Provide the [X, Y] coordinate of the cell's center where the given text is located.  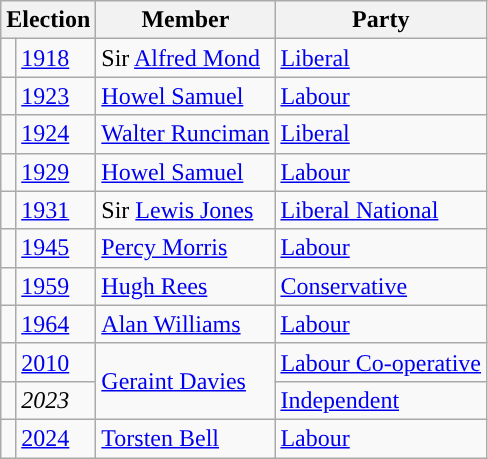
Alan Williams [186, 324]
Party [381, 20]
2023 [56, 400]
Sir Lewis Jones [186, 210]
Torsten Bell [186, 438]
2010 [56, 362]
1929 [56, 172]
Geraint Davies [186, 381]
1945 [56, 248]
1959 [56, 286]
Hugh Rees [186, 286]
1923 [56, 96]
Percy Morris [186, 248]
Labour Co-operative [381, 362]
Independent [381, 400]
2024 [56, 438]
Liberal National [381, 210]
Sir Alfred Mond [186, 58]
Member [186, 20]
1964 [56, 324]
1931 [56, 210]
Conservative [381, 286]
Walter Runciman [186, 134]
1924 [56, 134]
Election [48, 20]
1918 [56, 58]
